Return [x, y] of the center of cell containing provided text 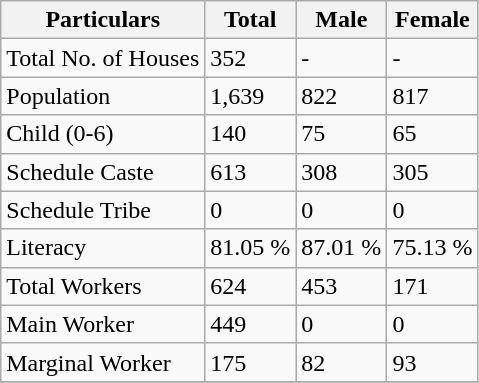
140 [250, 134]
Total [250, 20]
Main Worker [103, 324]
449 [250, 324]
Total Workers [103, 286]
87.01 % [342, 248]
75 [342, 134]
Female [432, 20]
82 [342, 362]
613 [250, 172]
65 [432, 134]
453 [342, 286]
624 [250, 286]
Schedule Caste [103, 172]
Male [342, 20]
93 [432, 362]
175 [250, 362]
352 [250, 58]
Schedule Tribe [103, 210]
822 [342, 96]
171 [432, 286]
Child (0-6) [103, 134]
75.13 % [432, 248]
81.05 % [250, 248]
305 [432, 172]
Literacy [103, 248]
308 [342, 172]
Population [103, 96]
Marginal Worker [103, 362]
817 [432, 96]
Particulars [103, 20]
1,639 [250, 96]
Total No. of Houses [103, 58]
